Extract the [X, Y] coordinate from the center of the cell holding the provided text.  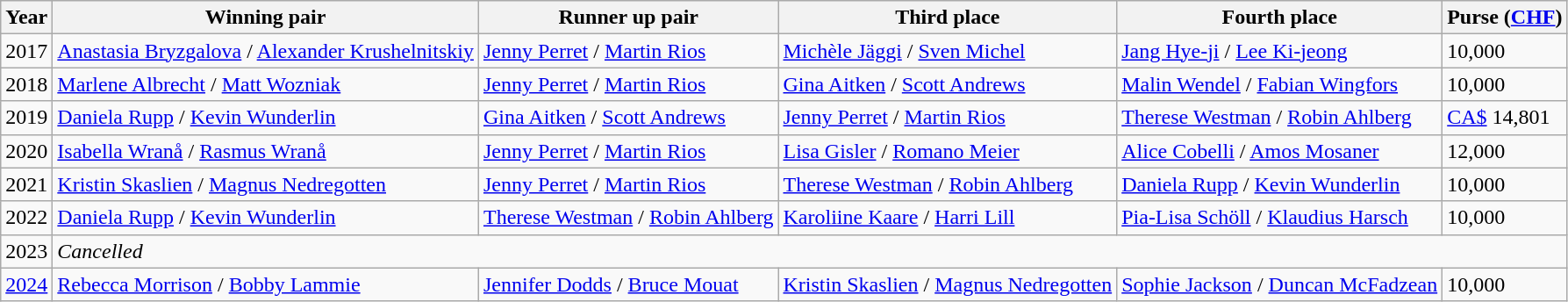
Winning pair [266, 18]
Isabella Wranå / Rasmus Wranå [266, 151]
2021 [26, 184]
Karoliine Kaare / Harri Lill [948, 218]
2023 [26, 251]
2017 [26, 51]
Rebecca Morrison / Bobby Lammie [266, 284]
2020 [26, 151]
Runner up pair [628, 18]
Jennifer Dodds / Bruce Mouat [628, 284]
Purse (CHF) [1505, 18]
Marlene Albrecht / Matt Wozniak [266, 84]
Jang Hye-ji / Lee Ki-jeong [1279, 51]
Malin Wendel / Fabian Wingfors [1279, 84]
2018 [26, 84]
Third place [948, 18]
Pia-Lisa Schöll / Klaudius Harsch [1279, 218]
2024 [26, 284]
Year [26, 18]
CA$ 14,801 [1505, 118]
Sophie Jackson / Duncan McFadzean [1279, 284]
Alice Cobelli / Amos Mosaner [1279, 151]
12,000 [1505, 151]
Lisa Gisler / Romano Meier [948, 151]
Cancelled [810, 251]
2022 [26, 218]
Fourth place [1279, 18]
2019 [26, 118]
Michèle Jäggi / Sven Michel [948, 51]
Anastasia Bryzgalova / Alexander Krushelnitskiy [266, 51]
